Return [X, Y] of the center of cell containing provided text 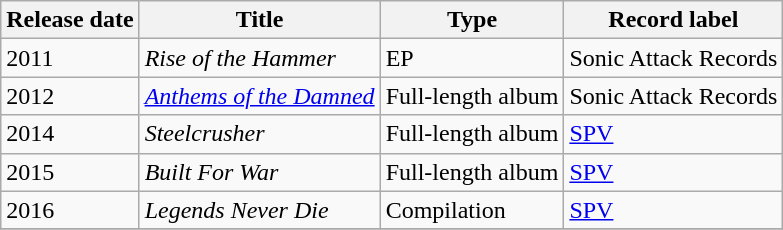
Compilation [472, 210]
Built For War [260, 172]
Type [472, 20]
2011 [70, 58]
Release date [70, 20]
Steelcrusher [260, 134]
2015 [70, 172]
2012 [70, 96]
Record label [674, 20]
EP [472, 58]
2016 [70, 210]
Title [260, 20]
Anthems of the Damned [260, 96]
Legends Never Die [260, 210]
2014 [70, 134]
Rise of the Hammer [260, 58]
